Pinpoint the cell where the given text exists, returning its (x, y) midpoint coordinate. 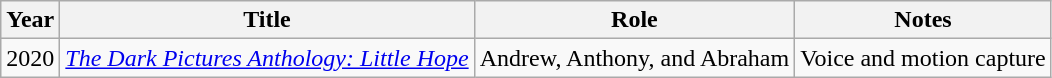
Andrew, Anthony, and Abraham (634, 58)
Voice and motion capture (924, 58)
Title (267, 20)
Role (634, 20)
The Dark Pictures Anthology: Little Hope (267, 58)
2020 (30, 58)
Notes (924, 20)
Year (30, 20)
